Capture the cell that displays the provided text and extract its [x, y] central coordinate. 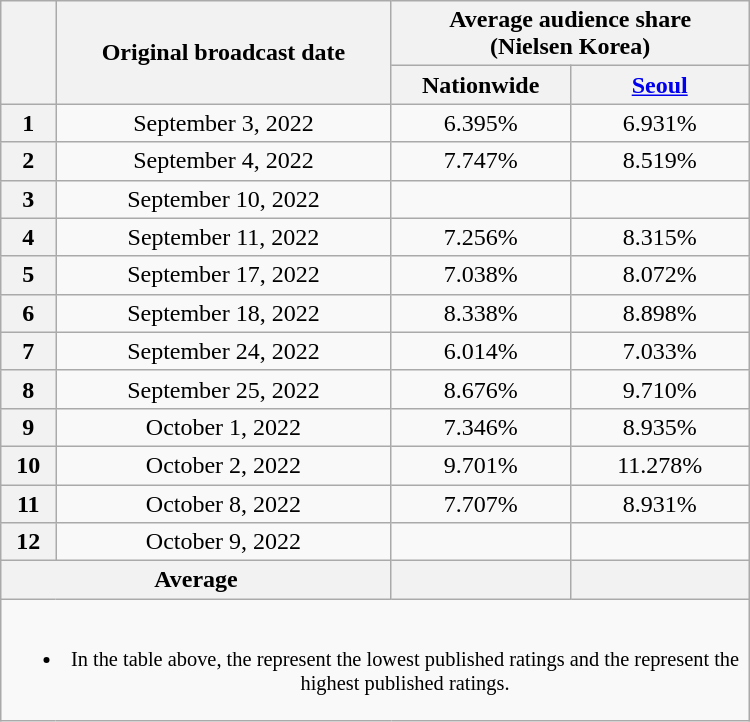
8.931% [660, 503]
6.395% [480, 123]
6.014% [480, 351]
9.701% [480, 465]
Average [196, 580]
11.278% [660, 465]
September 4, 2022 [224, 161]
7.033% [660, 351]
October 8, 2022 [224, 503]
5 [28, 275]
8.315% [660, 237]
7.747% [480, 161]
9.710% [660, 389]
September 11, 2022 [224, 237]
4 [28, 237]
10 [28, 465]
Seoul [660, 85]
2 [28, 161]
October 9, 2022 [224, 542]
8.676% [480, 389]
September 24, 2022 [224, 351]
September 3, 2022 [224, 123]
8.898% [660, 313]
7 [28, 351]
October 1, 2022 [224, 427]
Original broadcast date [224, 52]
Average audience share(Nielsen Korea) [570, 34]
September 10, 2022 [224, 199]
11 [28, 503]
9 [28, 427]
September 17, 2022 [224, 275]
Nationwide [480, 85]
7.256% [480, 237]
7.038% [480, 275]
September 18, 2022 [224, 313]
8.519% [660, 161]
September 25, 2022 [224, 389]
12 [28, 542]
7.346% [480, 427]
In the table above, the represent the lowest published ratings and the represent the highest published ratings. [375, 660]
7.707% [480, 503]
October 2, 2022 [224, 465]
8.072% [660, 275]
8.338% [480, 313]
8.935% [660, 427]
3 [28, 199]
6.931% [660, 123]
6 [28, 313]
1 [28, 123]
8 [28, 389]
